Locate the cell with the specified text and output its [X, Y] center coordinate. 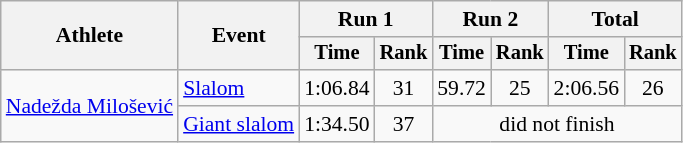
Giant slalom [238, 124]
Run 1 [366, 19]
1:34.50 [336, 124]
59.72 [462, 88]
Athlete [90, 36]
31 [404, 88]
Nadežda Milošević [90, 106]
37 [404, 124]
Event [238, 36]
Run 2 [490, 19]
Total [616, 19]
Slalom [238, 88]
2:06.56 [586, 88]
25 [520, 88]
1:06.84 [336, 88]
26 [653, 88]
did not finish [556, 124]
